Identify which cell holds the provided text, then report its (X, Y) central coordinate. 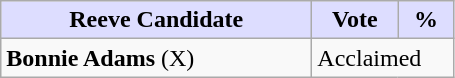
Bonnie Adams (X) (156, 58)
Acclaimed (383, 58)
Reeve Candidate (156, 20)
Vote (355, 20)
% (426, 20)
